Determine the [X, Y] coordinate at the center of the cell enclosing the given text.  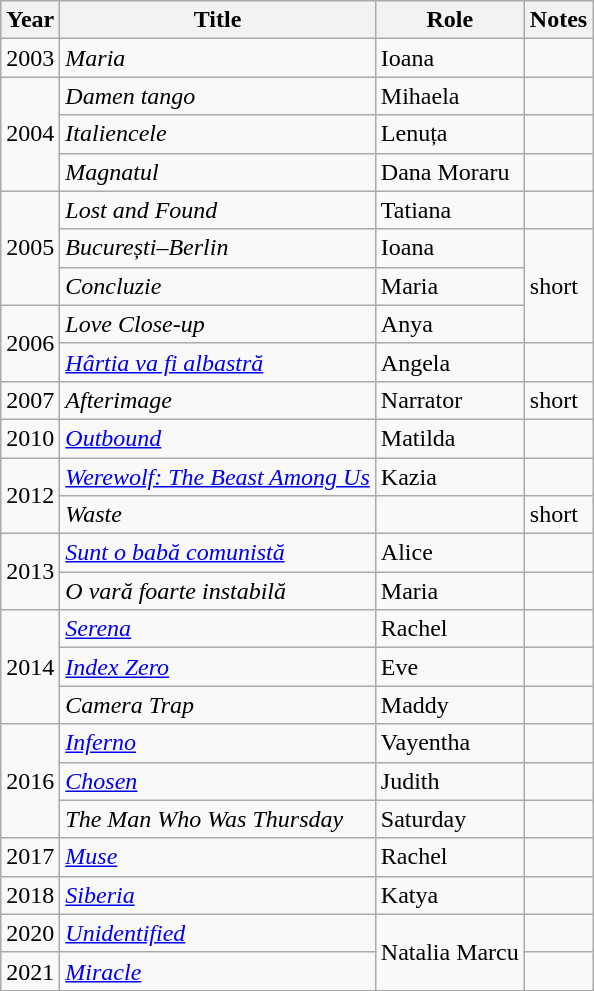
2014 [30, 667]
2007 [30, 400]
Saturday [450, 819]
Inferno [218, 743]
Muse [218, 857]
Love Close-up [218, 324]
2003 [30, 58]
2010 [30, 438]
Index Zero [218, 667]
Year [30, 20]
București–Berlin [218, 248]
Anya [450, 324]
2021 [30, 971]
2006 [30, 343]
Katya [450, 895]
2004 [30, 134]
Kazia [450, 477]
Afterimage [218, 400]
Unidentified [218, 933]
Tatiana [450, 210]
Werewolf: The Beast Among Us [218, 477]
Damen tango [218, 96]
Matilda [450, 438]
Title [218, 20]
Concluzie [218, 286]
Judith [450, 781]
Dana Moraru [450, 172]
Vayentha [450, 743]
2018 [30, 895]
Magnatul [218, 172]
Italiencele [218, 134]
Narrator [450, 400]
O vară foarte instabilă [218, 591]
The Man Who Was Thursday [218, 819]
2013 [30, 572]
Notes [558, 20]
Waste [218, 515]
Maddy [450, 705]
Eve [450, 667]
Lost and Found [218, 210]
Alice [450, 553]
2016 [30, 781]
Outbound [218, 438]
Chosen [218, 781]
2005 [30, 248]
Camera Trap [218, 705]
Sunt o babă comunistă [218, 553]
Hârtia va fi albastră [218, 362]
Angela [450, 362]
Lenuța [450, 134]
Mihaela [450, 96]
2017 [30, 857]
Natalia Marcu [450, 952]
Serena [218, 629]
Role [450, 20]
2012 [30, 496]
Siberia [218, 895]
2020 [30, 933]
Miracle [218, 971]
